Pinpoint the cell where the given text exists, returning its (X, Y) midpoint coordinate. 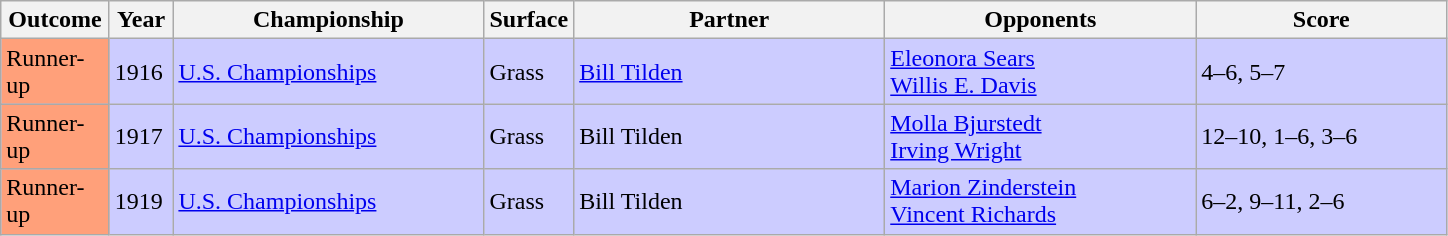
Molla Bjurstedt Irving Wright (1040, 136)
4–6, 5–7 (1322, 72)
Eleonora Sears Willis E. Davis (1040, 72)
Marion Zinderstein Vincent Richards (1040, 202)
1919 (141, 202)
Surface (529, 20)
6–2, 9–11, 2–6 (1322, 202)
Year (141, 20)
Partner (730, 20)
1917 (141, 136)
12–10, 1–6, 3–6 (1322, 136)
1916 (141, 72)
Championship (328, 20)
Opponents (1040, 20)
Score (1322, 20)
Outcome (56, 20)
